Detect which cell encompasses the target text, then output its [x, y] center coordinate. 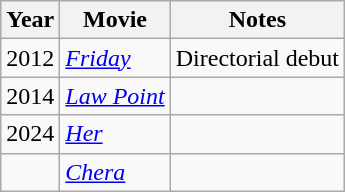
Chera [115, 172]
2024 [30, 134]
Her [115, 134]
Notes [257, 20]
Law Point [115, 96]
Movie [115, 20]
Directorial debut [257, 58]
Year [30, 20]
Friday [115, 58]
2012 [30, 58]
2014 [30, 96]
